Pinpoint the cell where the given text exists, returning its [X, Y] midpoint coordinate. 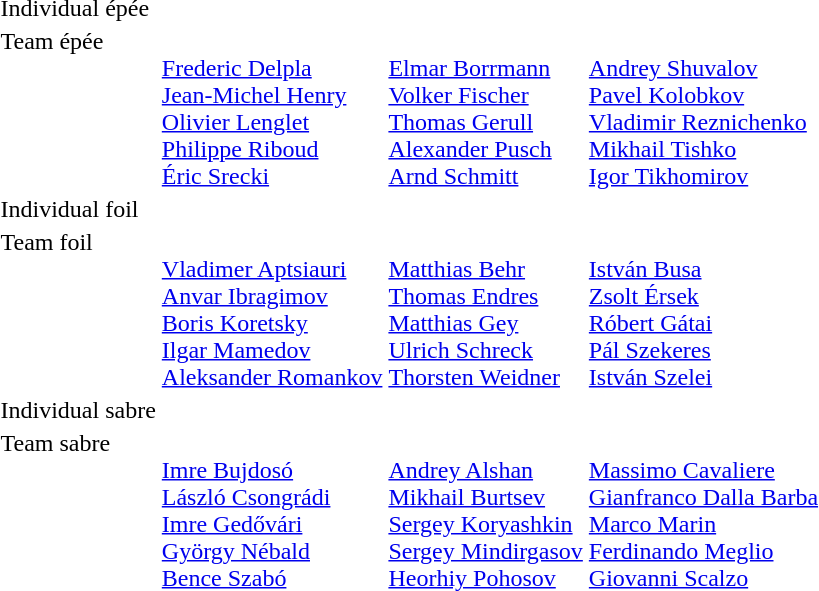
Andrey ShuvalovPavel KolobkovVladimir ReznichenkoMikhail TishkoIgor Tikhomirov [703, 108]
Vladimer AptsiauriAnvar IbragimovBoris KoretskyIlgar MamedovAleksander Romankov [272, 310]
István BusaZsolt ÉrsekRóbert GátaiPál SzekeresIstván Szelei [703, 310]
Elmar BorrmannVolker FischerThomas GerullAlexander PuschArnd Schmitt [486, 108]
Frederic DelplaJean-Michel HenryOlivier LengletPhilippe RiboudÉric Srecki [272, 108]
Matthias BehrThomas EndresMatthias GeyUlrich SchreckThorsten Weidner [486, 310]
